Pinpoint the cell where the given text exists, returning its (x, y) midpoint coordinate. 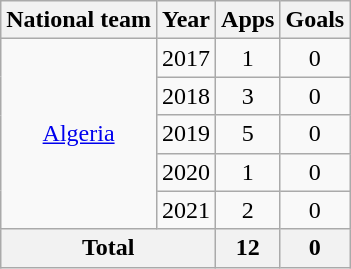
2017 (186, 58)
Year (186, 20)
Total (108, 248)
Goals (315, 20)
Apps (248, 20)
National team (79, 20)
3 (248, 96)
5 (248, 134)
2 (248, 210)
2018 (186, 96)
12 (248, 248)
2021 (186, 210)
2019 (186, 134)
Algeria (79, 134)
2020 (186, 172)
